Return the [X, Y] coordinate for the center point of the cell that contains the specified text.  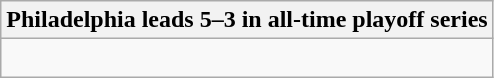
Philadelphia leads 5–3 in all-time playoff series [247, 20]
